Return the [x, y] coordinate for the center point of the cell that contains the specified text.  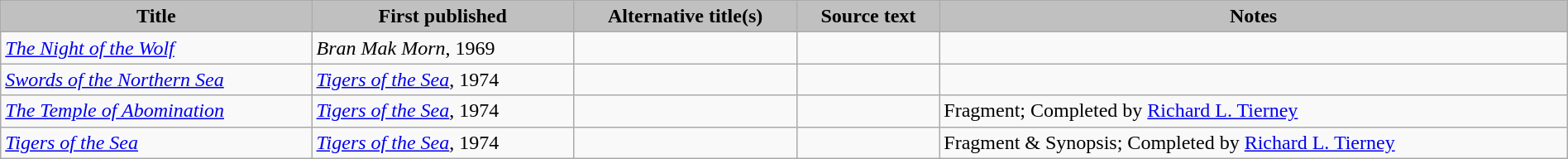
The Temple of Abomination [156, 111]
Title [156, 17]
Tigers of the Sea [156, 142]
Notes [1254, 17]
Bran Mak Morn, 1969 [442, 48]
Source text [868, 17]
The Night of the Wolf [156, 48]
Alternative title(s) [685, 17]
Fragment & Synopsis; Completed by Richard L. Tierney [1254, 142]
Fragment; Completed by Richard L. Tierney [1254, 111]
First published [442, 17]
Swords of the Northern Sea [156, 79]
